Determine the (x, y) coordinate at the center of the cell enclosing the given text.  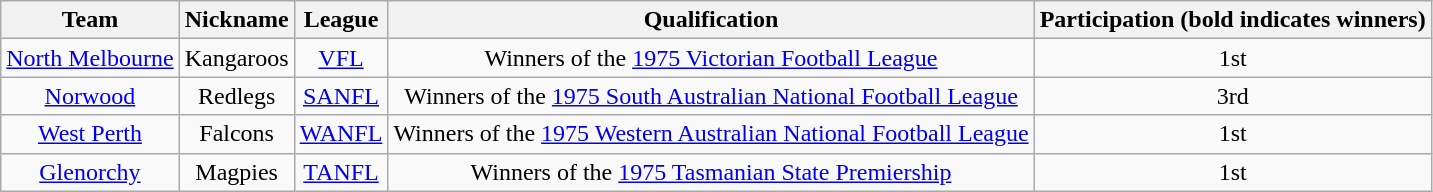
Falcons (236, 134)
VFL (341, 58)
Participation (bold indicates winners) (1232, 20)
WANFL (341, 134)
North Melbourne (90, 58)
Winners of the 1975 Victorian Football League (711, 58)
Winners of the 1975 Tasmanian State Premiership (711, 172)
3rd (1232, 96)
TANFL (341, 172)
SANFL (341, 96)
Redlegs (236, 96)
Nickname (236, 20)
Qualification (711, 20)
League (341, 20)
Team (90, 20)
Kangaroos (236, 58)
Glenorchy (90, 172)
Magpies (236, 172)
Winners of the 1975 Western Australian National Football League (711, 134)
West Perth (90, 134)
Winners of the 1975 South Australian National Football League (711, 96)
Norwood (90, 96)
